Determine the (X, Y) coordinate at the center of the cell enclosing the given text.  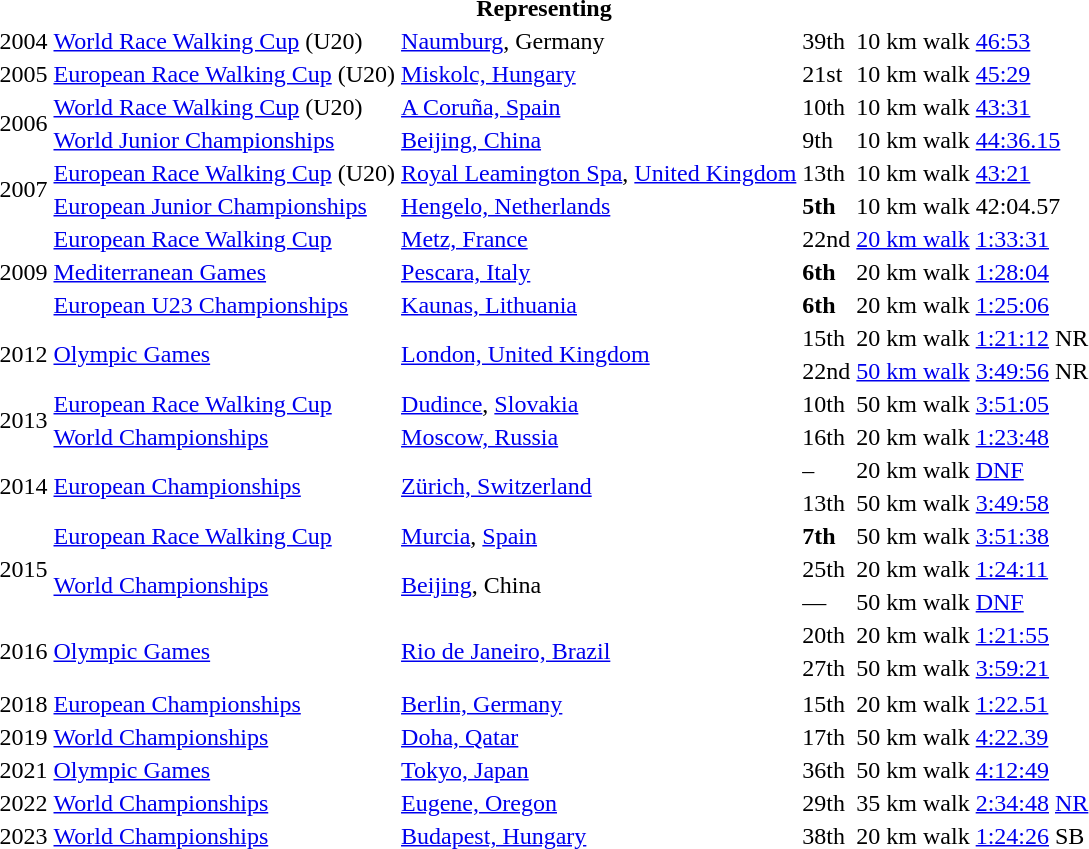
London, United Kingdom (599, 354)
5th (826, 206)
Pescara, Italy (599, 272)
European U23 Championships (224, 305)
35 km walk (913, 803)
A Coruña, Spain (599, 107)
Naumburg, Germany (599, 41)
36th (826, 770)
Metz, France (599, 239)
World Junior Championships (224, 140)
29th (826, 803)
39th (826, 41)
Royal Leamington Spa, United Kingdom (599, 173)
Mediterranean Games (224, 272)
Moscow, Russia (599, 437)
27th (826, 668)
21st (826, 74)
17th (826, 737)
Murcia, Spain (599, 536)
7th (826, 536)
Tokyo, Japan (599, 770)
9th (826, 140)
Hengelo, Netherlands (599, 206)
20th (826, 635)
Kaunas, Lithuania (599, 305)
16th (826, 437)
Eugene, Oregon (599, 803)
25th (826, 569)
European Junior Championships (224, 206)
Zürich, Switzerland (599, 486)
Rio de Janeiro, Brazil (599, 652)
Dudince, Slovakia (599, 404)
Berlin, Germany (599, 704)
Doha, Qatar (599, 737)
– (826, 470)
Miskolc, Hungary (599, 74)
— (826, 602)
